Extract the [X, Y] coordinate from the center of the cell holding the provided text.  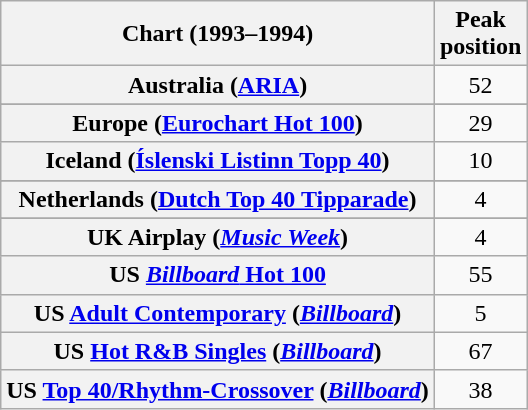
US Adult Contemporary (Billboard) [218, 313]
UK Airplay (Music Week) [218, 237]
US Top 40/Rhythm-Crossover (Billboard) [218, 389]
Europe (Eurochart Hot 100) [218, 123]
55 [480, 275]
Iceland (Íslenski Listinn Topp 40) [218, 161]
US Hot R&B Singles (Billboard) [218, 351]
Australia (ARIA) [218, 85]
Netherlands (Dutch Top 40 Tipparade) [218, 199]
38 [480, 389]
US Billboard Hot 100 [218, 275]
29 [480, 123]
Chart (1993–1994) [218, 34]
Peakposition [480, 34]
10 [480, 161]
5 [480, 313]
52 [480, 85]
67 [480, 351]
